Locate the cell with the specified text and output its [x, y] center coordinate. 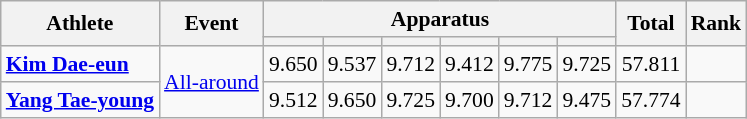
Kim Dae-eun [80, 64]
Athlete [80, 24]
9.775 [528, 64]
57.811 [650, 64]
9.700 [470, 100]
Yang Tae-young [80, 100]
All-around [212, 82]
9.475 [586, 100]
9.412 [470, 64]
Apparatus [440, 19]
Total [650, 24]
9.537 [352, 64]
Event [212, 24]
57.774 [650, 100]
9.512 [294, 100]
Rank [716, 24]
